Detect which cell encompasses the target text, then output its [X, Y] center coordinate. 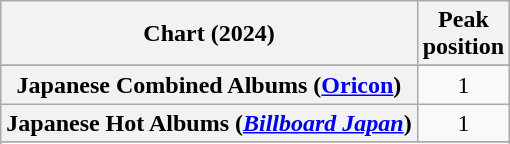
Japanese Combined Albums (Oricon) [209, 85]
Japanese Hot Albums (Billboard Japan) [209, 123]
Chart (2024) [209, 34]
Peakposition [463, 34]
